Detect which cell encompasses the target text, then output its [x, y] center coordinate. 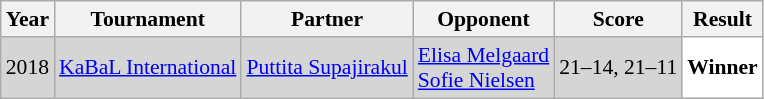
Opponent [484, 19]
Partner [326, 19]
KaBaL International [148, 68]
21–14, 21–11 [618, 68]
2018 [28, 68]
Tournament [148, 19]
Score [618, 19]
Elisa Melgaard Sofie Nielsen [484, 68]
Winner [722, 68]
Year [28, 19]
Result [722, 19]
Puttita Supajirakul [326, 68]
